Return the (x, y) coordinate for the center point of the cell that contains the specified text.  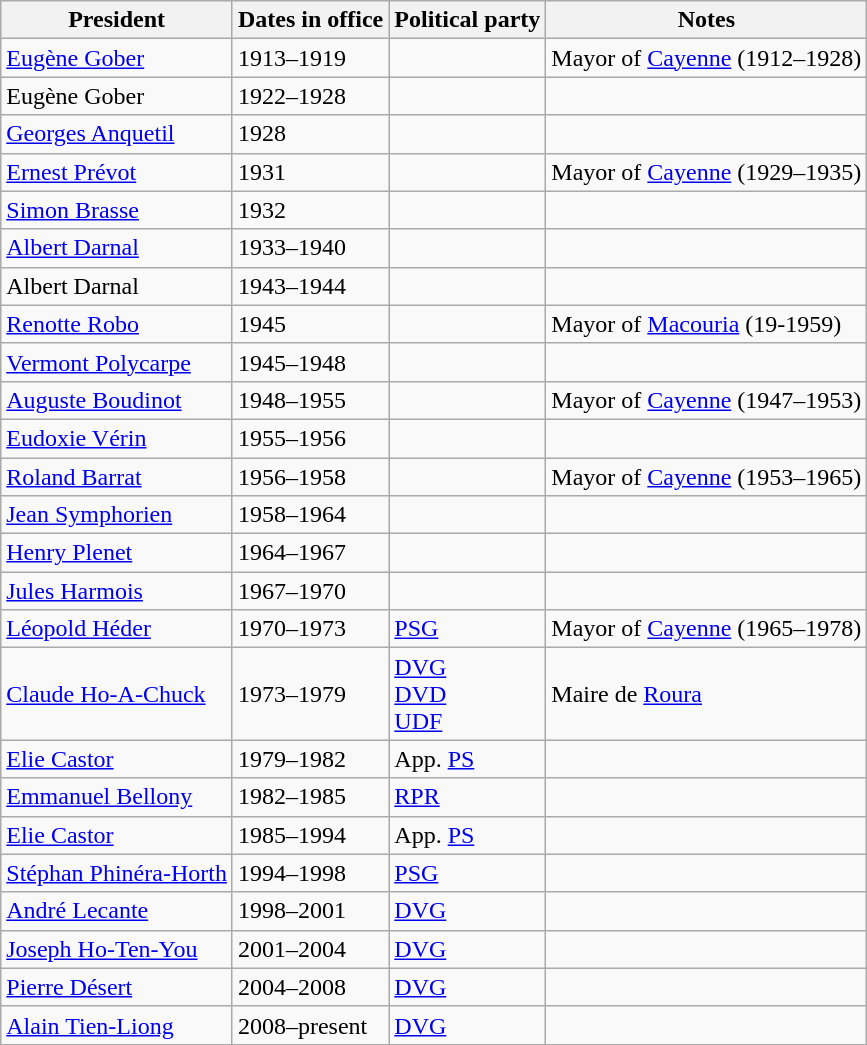
1922–1928 (310, 96)
Auguste Boudinot (117, 400)
Ernest Prévot (117, 172)
Renotte Robo (117, 324)
Mayor of Macouria (19-1959) (706, 324)
1994–1998 (310, 873)
1998–2001 (310, 911)
Mayor of Cayenne (1947–1953) (706, 400)
1982–1985 (310, 797)
Roland Barrat (117, 477)
2008–present (310, 1025)
RPR (468, 797)
Simon Brasse (117, 210)
1958–1964 (310, 515)
Jean Symphorien (117, 515)
1970–1973 (310, 629)
1933–1940 (310, 248)
Mayor of Cayenne (1965–1978) (706, 629)
Joseph Ho-Ten-You (117, 949)
1964–1967 (310, 553)
Henry Plenet (117, 553)
Maire de Roura (706, 694)
1943–1944 (310, 286)
Political party (468, 20)
Notes (706, 20)
Georges Anquetil (117, 134)
Eudoxie Vérin (117, 438)
André Lecante (117, 911)
1945 (310, 324)
1973–1979 (310, 694)
Stéphan Phinéra-Horth (117, 873)
Vermont Polycarpe (117, 362)
1985–1994 (310, 835)
DVG DVDUDF (468, 694)
Pierre Désert (117, 987)
Emmanuel Bellony (117, 797)
1956–1958 (310, 477)
1913–1919 (310, 58)
1928 (310, 134)
President (117, 20)
Jules Harmois (117, 591)
Alain Tien-Liong (117, 1025)
1979–1982 (310, 759)
Léopold Héder (117, 629)
1945–1948 (310, 362)
Claude Ho-A-Chuck (117, 694)
Mayor of Cayenne (1912–1928) (706, 58)
1955–1956 (310, 438)
1948–1955 (310, 400)
2001–2004 (310, 949)
Mayor of Cayenne (1929–1935) (706, 172)
1967–1970 (310, 591)
Dates in office (310, 20)
1932 (310, 210)
2004–2008 (310, 987)
Mayor of Cayenne (1953–1965) (706, 477)
1931 (310, 172)
